Identify which cell holds the provided text, then report its [x, y] central coordinate. 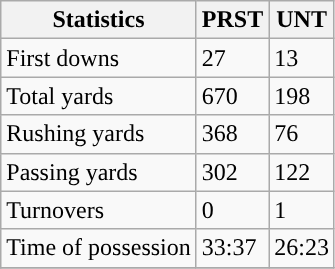
Statistics [99, 20]
Turnovers [99, 210]
302 [232, 172]
Rushing yards [99, 134]
UNT [302, 20]
26:23 [302, 248]
76 [302, 134]
368 [232, 134]
27 [232, 58]
33:37 [232, 248]
670 [232, 96]
Time of possession [99, 248]
Total yards [99, 96]
First downs [99, 58]
PRST [232, 20]
122 [302, 172]
13 [302, 58]
1 [302, 210]
Passing yards [99, 172]
198 [302, 96]
0 [232, 210]
